Search for the cell housing the specified text and yield its [x, y] center coordinate. 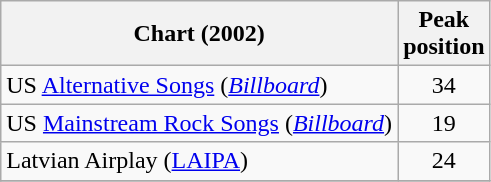
US Alternative Songs (Billboard) [200, 85]
19 [444, 123]
Latvian Airplay (LAIPA) [200, 161]
US Mainstream Rock Songs (Billboard) [200, 123]
Peakposition [444, 34]
34 [444, 85]
Chart (2002) [200, 34]
24 [444, 161]
